Find where the given text appears and provide that cell's center as [x, y] coordinate. 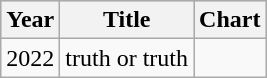
Title [127, 20]
Year [30, 20]
Chart [230, 20]
2022 [30, 58]
truth or truth [127, 58]
